For the text-containing cell, return its midpoint in (X, Y) coordinate format. 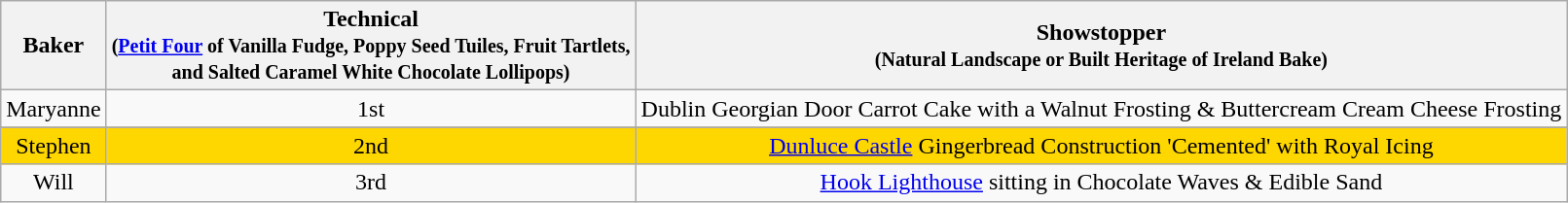
Stephen (54, 146)
Baker (54, 46)
Showstopper(Natural Landscape or Built Heritage of Ireland Bake) (1102, 46)
Maryanne (54, 109)
Dunluce Castle Gingerbread Construction 'Cemented' with Royal Icing (1102, 146)
Technical(Petit Four of Vanilla Fudge, Poppy Seed Tuiles, Fruit Tartlets,and Salted Caramel White Chocolate Lollipops) (371, 46)
3rd (371, 183)
Dublin Georgian Door Carrot Cake with a Walnut Frosting & Buttercream Cream Cheese Frosting (1102, 109)
2nd (371, 146)
1st (371, 109)
Will (54, 183)
Hook Lighthouse sitting in Chocolate Waves & Edible Sand (1102, 183)
